Search for the cell housing the specified text and yield its (x, y) center coordinate. 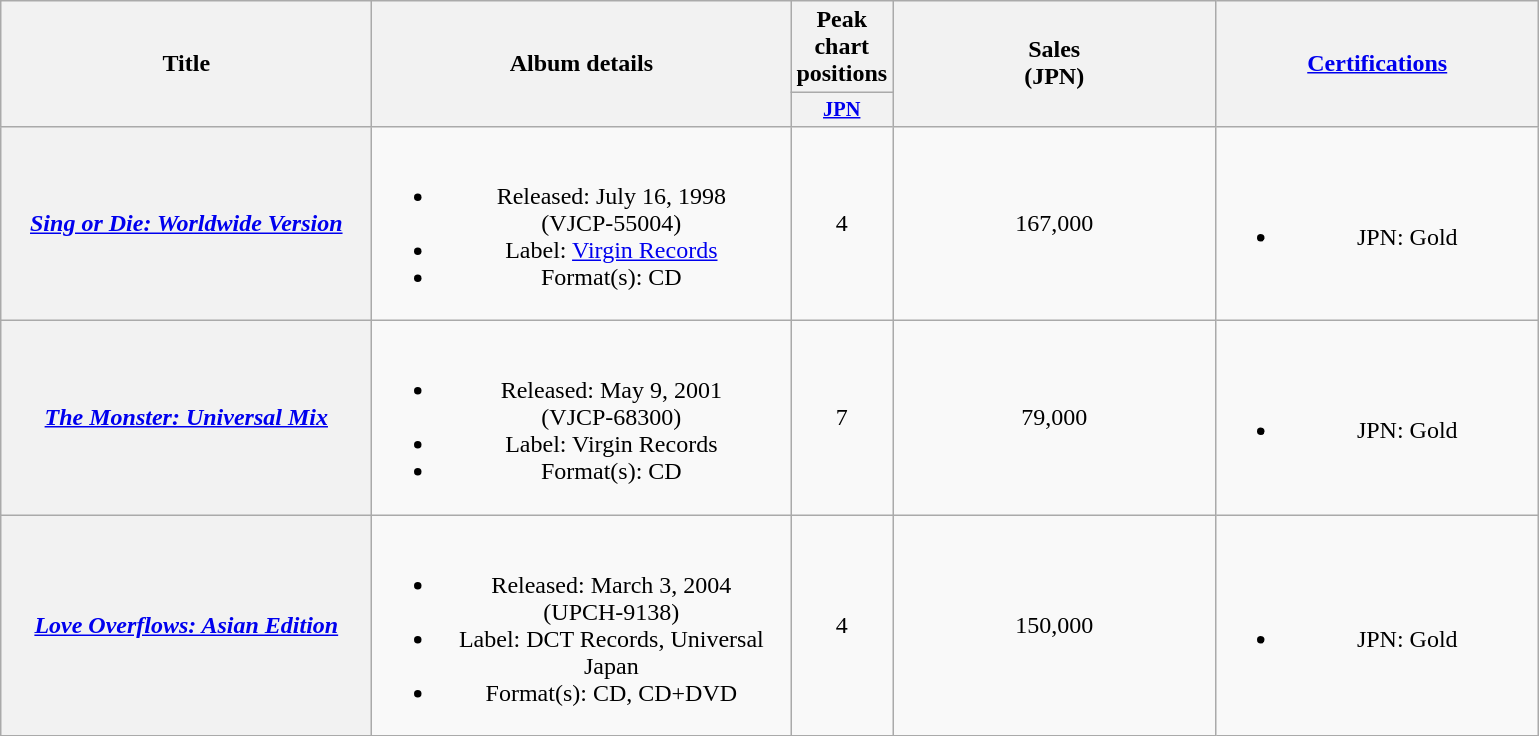
Released: July 16, 1998(VJCP-55004)Label: Virgin RecordsFormat(s): CD (582, 223)
Love Overflows: Asian Edition (186, 626)
Sing or Die: Worldwide Version (186, 223)
JPN (842, 110)
7 (842, 418)
Sales(JPN) (1054, 64)
150,000 (1054, 626)
79,000 (1054, 418)
Album details (582, 64)
Released: May 9, 2001(VJCP-68300)Label: Virgin RecordsFormat(s): CD (582, 418)
Certifications (1378, 64)
Peak chart positions (842, 47)
Released: March 3, 2004(UPCH-9138)Label: DCT Records, Universal JapanFormat(s): CD, CD+DVD (582, 626)
Title (186, 64)
167,000 (1054, 223)
The Monster: Universal Mix (186, 418)
